Return (X, Y) of the center of cell containing provided text 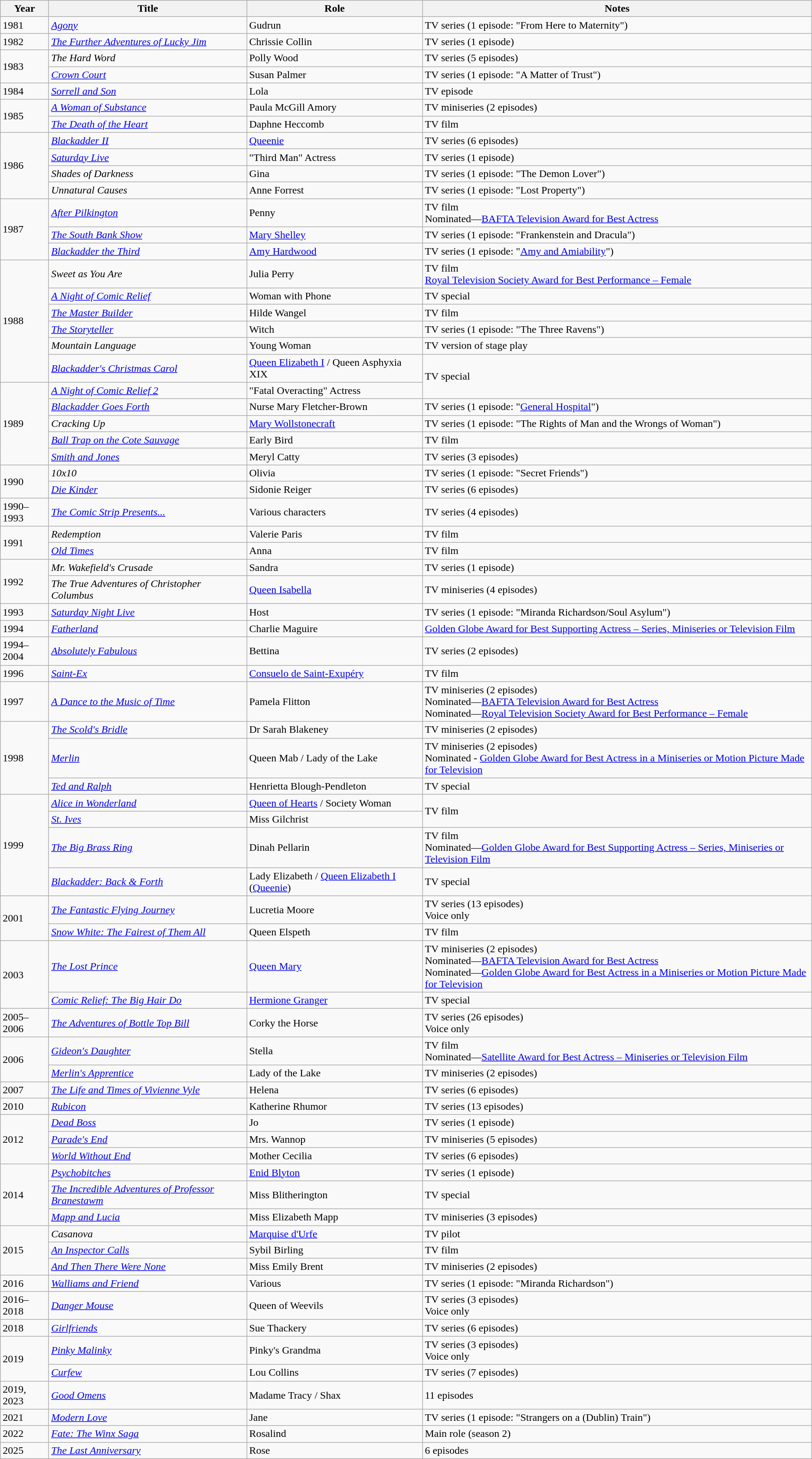
The Big Brass Ring (147, 847)
TV miniseries (2 episodes)Nominated - Golden Globe Award for Best Actress in a Miniseries or Motion Picture Made for Television (617, 758)
TV filmRoyal Television Society Award for Best Performance – Female (617, 274)
Lady of the Lake (335, 1073)
2016–2018 (25, 1306)
TV series (1 episode: "Miranda Richardson") (617, 1283)
TV series (1 episode: "Miranda Richardson/Soul Asylum") (617, 612)
Miss Emily Brent (335, 1267)
2012 (25, 1139)
After Pilkington (147, 213)
Mary Wollstonecraft (335, 423)
A Night of Comic Relief 2 (147, 390)
Meryl Catty (335, 456)
TV episode (617, 91)
Danger Mouse (147, 1306)
"Fatal Overacting" Actress (335, 390)
Marquise d'Urfe (335, 1233)
1999 (25, 845)
The Incredible Adventures of Professor Branestawm (147, 1195)
The Fantastic Flying Journey (147, 910)
1996 (25, 673)
Charlie Maguire (335, 629)
Year (25, 9)
Olivia (335, 473)
Blackadder: Back & Forth (147, 882)
TV series (4 episodes) (617, 512)
Queen Isabella (335, 590)
Pamela Flitton (335, 702)
Woman with Phone (335, 296)
TV series (13 episodes)Voice only (617, 910)
1988 (25, 321)
And Then There Were None (147, 1267)
Dr Sarah Blakeney (335, 730)
Mother Cecilia (335, 1156)
Jane (335, 1417)
Bettina (335, 651)
The Life and Times of Vivienne Vyle (147, 1090)
1997 (25, 702)
Miss Blitherington (335, 1195)
Main role (season 2) (617, 1434)
1994 (25, 629)
Various characters (335, 512)
Amy Hardwood (335, 252)
The Hard Word (147, 58)
Dead Boss (147, 1123)
Title (147, 9)
Snow White: The Fairest of Them All (147, 932)
TV filmNominated—Satellite Award for Best Actress – Miniseries or Television Film (617, 1051)
Ball Trap on the Cote Sauvage (147, 440)
TV series (1 episode: "Frankenstein and Dracula") (617, 235)
1992 (25, 581)
TV series (3 episodes) (617, 456)
TV series (5 episodes) (617, 58)
Mountain Language (147, 346)
Chrissie Collin (335, 42)
Golden Globe Award for Best Supporting Actress – Series, Miniseries or Television Film (617, 629)
Role (335, 9)
Merlin's Apprentice (147, 1073)
2010 (25, 1106)
Good Omens (147, 1395)
10x10 (147, 473)
Fate: The Winx Saga (147, 1434)
Sidonie Reiger (335, 489)
Blackadder Goes Forth (147, 407)
Lola (335, 91)
2014 (25, 1195)
Ted and Ralph (147, 786)
Madame Tracy / Shax (335, 1395)
2005–2006 (25, 1023)
Old Times (147, 551)
TV series (1 episode: "Strangers on a (Dublin) Train") (617, 1417)
Hermione Granger (335, 1000)
Miss Elizabeth Mapp (335, 1217)
Paula McGill Amory (335, 108)
Anne Forrest (335, 190)
TV series (1 episode: "The Rights of Man and the Wrongs of Woman") (617, 423)
1981 (25, 25)
Daphne Heccomb (335, 124)
Unnatural Causes (147, 190)
The Master Builder (147, 313)
2007 (25, 1090)
TV series (1 episode: "General Hospital") (617, 407)
1990–1993 (25, 512)
Enid Blyton (335, 1172)
Queen Elspeth (335, 932)
Julia Perry (335, 274)
Blackadder's Christmas Carol (147, 368)
TV series (1 episode: "Secret Friends") (617, 473)
Agony (147, 25)
2018 (25, 1328)
Crown Court (147, 75)
Sandra (335, 567)
TV pilot (617, 1233)
TV series (1 episode: "The Three Ravens") (617, 329)
Anna (335, 551)
The Storyteller (147, 329)
Queen of Weevils (335, 1306)
Mary Shelley (335, 235)
Blackadder II (147, 141)
The Death of the Heart (147, 124)
Queen Mary (335, 967)
Lucretia Moore (335, 910)
Smith and Jones (147, 456)
Pinky Malinky (147, 1350)
TV filmNominated—Golden Globe Award for Best Supporting Actress – Series, Miniseries or Television Film (617, 847)
The Lost Prince (147, 967)
Redemption (147, 534)
Young Woman (335, 346)
An Inspector Calls (147, 1250)
Merlin (147, 758)
2022 (25, 1434)
Mr. Wakefield's Crusade (147, 567)
Sue Thackery (335, 1328)
TV miniseries (4 episodes) (617, 590)
2015 (25, 1250)
TV series (1 episode: "The Demon Lover") (617, 174)
Girlfriends (147, 1328)
TV miniseries (3 episodes) (617, 1217)
Polly Wood (335, 58)
Dinah Pellarin (335, 847)
The Last Anniversary (147, 1450)
Host (335, 612)
2019, 2023 (25, 1395)
1990 (25, 481)
Cracking Up (147, 423)
Fatherland (147, 629)
TV series (1 episode: "Amy and Amiability") (617, 252)
Susan Palmer (335, 75)
Queen Elizabeth I / Queen Asphyxia XIX (335, 368)
1984 (25, 91)
"Third Man" Actress (335, 157)
A Woman of Substance (147, 108)
Comic Relief: The Big Hair Do (147, 1000)
Sweet as You Are (147, 274)
TV version of stage play (617, 346)
Rosalind (335, 1434)
Consuelo de Saint-Exupéry (335, 673)
Modern Love (147, 1417)
Gina (335, 174)
Miss Gilchrist (335, 819)
1989 (25, 423)
Saturday Night Live (147, 612)
Blackadder the Third (147, 252)
Pinky's Grandma (335, 1350)
TV series (1 episode: "Lost Property") (617, 190)
Notes (617, 9)
Lady Elizabeth / Queen Elizabeth I (Queenie) (335, 882)
Saint-Ex (147, 673)
2001 (25, 918)
Sybil Birling (335, 1250)
1983 (25, 66)
2021 (25, 1417)
1982 (25, 42)
11 episodes (617, 1395)
Absolutely Fabulous (147, 651)
Henrietta Blough-Pendleton (335, 786)
TV series (1 episode: "A Matter of Trust") (617, 75)
The Scold's Bridle (147, 730)
1998 (25, 758)
World Without End (147, 1156)
The Further Adventures of Lucky Jim (147, 42)
Valerie Paris (335, 534)
Jo (335, 1123)
Psychobitches (147, 1172)
Mapp and Lucia (147, 1217)
Walliams and Friend (147, 1283)
A Dance to the Music of Time (147, 702)
Queen Mab / Lady of the Lake (335, 758)
Saturday Live (147, 157)
Various (335, 1283)
Corky the Horse (335, 1023)
Parade's End (147, 1139)
TV series (26 episodes)Voice only (617, 1023)
1994–2004 (25, 651)
Mrs. Wannop (335, 1139)
TV filmNominated—BAFTA Television Award for Best Actress (617, 213)
Witch (335, 329)
Die Kinder (147, 489)
Helena (335, 1090)
2019 (25, 1359)
A Night of Comic Relief (147, 296)
1985 (25, 116)
Nurse Mary Fletcher-Brown (335, 407)
2003 (25, 974)
2025 (25, 1450)
Queenie (335, 141)
Gideon's Daughter (147, 1051)
Alice in Wonderland (147, 803)
Stella (335, 1051)
Rubicon (147, 1106)
2016 (25, 1283)
Shades of Darkness (147, 174)
TV series (2 episodes) (617, 651)
1991 (25, 543)
2006 (25, 1059)
Lou Collins (335, 1373)
TV miniseries (5 episodes) (617, 1139)
TV series (13 episodes) (617, 1106)
Sorrell and Son (147, 91)
TV miniseries (2 episodes)Nominated—BAFTA Television Award for Best ActressNominated—Royal Television Society Award for Best Performance – Female (617, 702)
Casanova (147, 1233)
Rose (335, 1450)
The South Bank Show (147, 235)
St. Ives (147, 819)
The Comic Strip Presents... (147, 512)
1987 (25, 229)
1986 (25, 165)
Curfew (147, 1373)
Hilde Wangel (335, 313)
TV series (7 episodes) (617, 1373)
TV series (1 episode: "From Here to Maternity") (617, 25)
Gudrun (335, 25)
1993 (25, 612)
The Adventures of Bottle Top Bill (147, 1023)
Katherine Rhumor (335, 1106)
6 episodes (617, 1450)
Early Bird (335, 440)
The True Adventures of Christopher Columbus (147, 590)
Queen of Hearts / Society Woman (335, 803)
Penny (335, 213)
